Locate the cell with the specified text and output its [x, y] center coordinate. 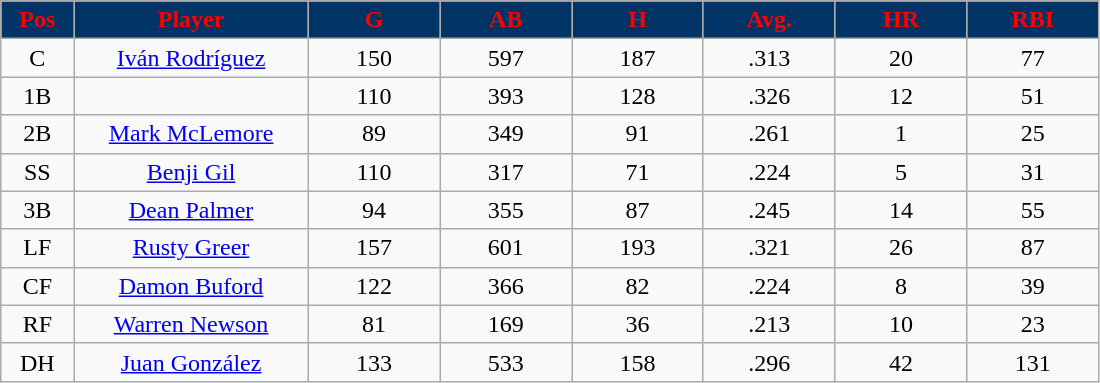
G [374, 20]
1B [38, 96]
91 [638, 134]
1 [901, 134]
2B [38, 134]
55 [1033, 210]
C [38, 58]
Warren Newson [191, 324]
31 [1033, 172]
355 [506, 210]
.326 [769, 96]
Benji Gil [191, 172]
187 [638, 58]
10 [901, 324]
Iván Rodríguez [191, 58]
.313 [769, 58]
317 [506, 172]
Damon Buford [191, 286]
36 [638, 324]
131 [1033, 362]
51 [1033, 96]
82 [638, 286]
150 [374, 58]
393 [506, 96]
23 [1033, 324]
601 [506, 248]
8 [901, 286]
81 [374, 324]
3B [38, 210]
5 [901, 172]
SS [38, 172]
RF [38, 324]
.213 [769, 324]
349 [506, 134]
HR [901, 20]
Mark McLemore [191, 134]
39 [1033, 286]
89 [374, 134]
.296 [769, 362]
366 [506, 286]
533 [506, 362]
RBI [1033, 20]
193 [638, 248]
71 [638, 172]
LF [38, 248]
Player [191, 20]
122 [374, 286]
.245 [769, 210]
157 [374, 248]
.321 [769, 248]
14 [901, 210]
CF [38, 286]
AB [506, 20]
.261 [769, 134]
12 [901, 96]
20 [901, 58]
26 [901, 248]
158 [638, 362]
Rusty Greer [191, 248]
128 [638, 96]
94 [374, 210]
169 [506, 324]
25 [1033, 134]
Avg. [769, 20]
H [638, 20]
133 [374, 362]
Dean Palmer [191, 210]
77 [1033, 58]
597 [506, 58]
Pos [38, 20]
DH [38, 362]
Juan González [191, 362]
42 [901, 362]
